Identify which cell holds the provided text, then report its (X, Y) central coordinate. 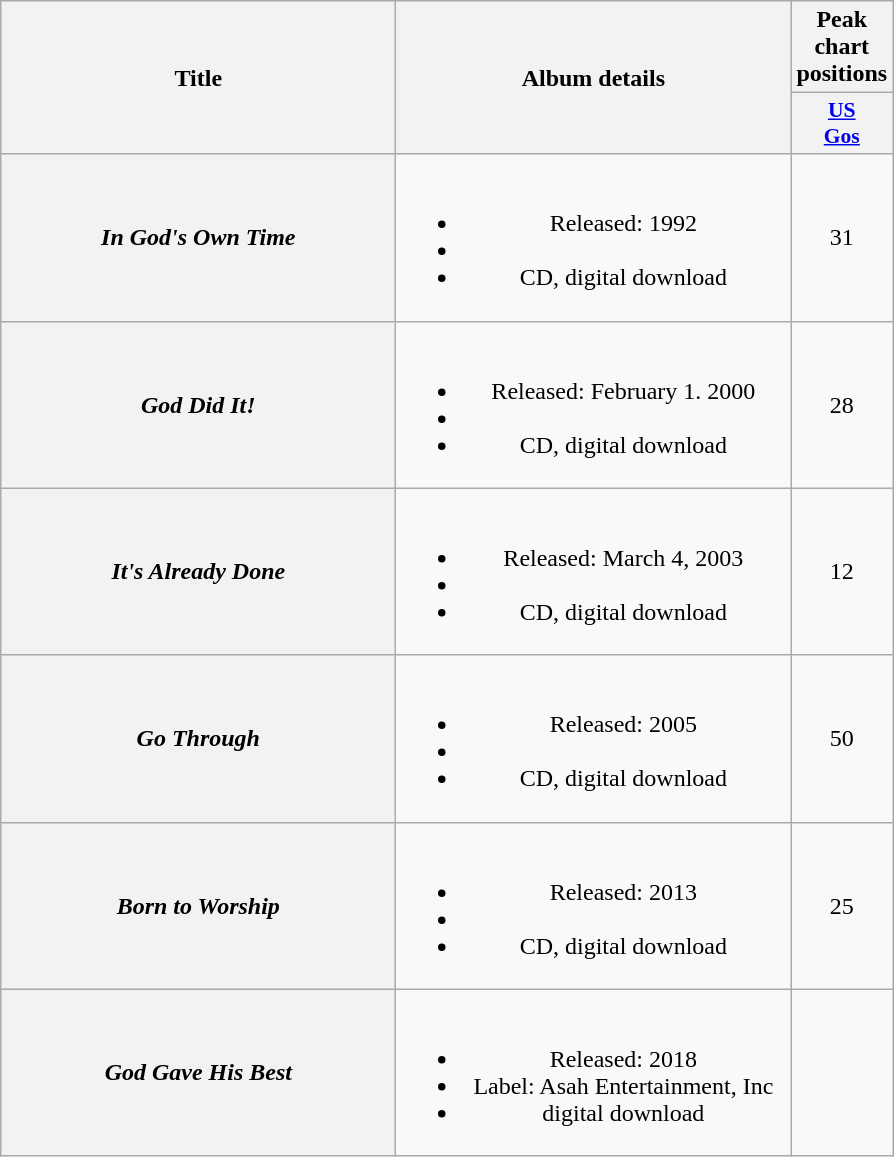
Born to Worship (198, 906)
Peak chart positions (842, 47)
USGos (842, 124)
12 (842, 572)
Released: March 4, 2003CD, digital download (594, 572)
God Did It! (198, 404)
25 (842, 906)
Released: 1992CD, digital download (594, 238)
Released: February 1. 2000CD, digital download (594, 404)
Released: 2013CD, digital download (594, 906)
Released: 2005CD, digital download (594, 738)
Title (198, 78)
28 (842, 404)
50 (842, 738)
Album details (594, 78)
Released: 2018Label: Asah Entertainment, Incdigital download (594, 1072)
31 (842, 238)
It's Already Done (198, 572)
Go Through (198, 738)
In God's Own Time (198, 238)
God Gave His Best (198, 1072)
